Extract the [x, y] coordinate from the center of the cell holding the provided text.  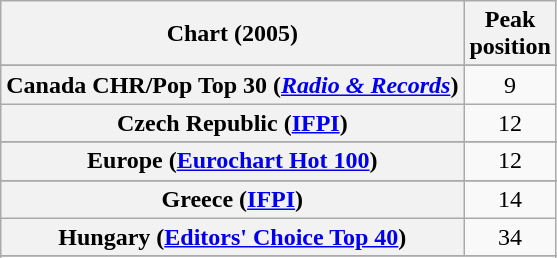
Peakposition [510, 34]
Canada CHR/Pop Top 30 (Radio & Records) [232, 85]
Europe (Eurochart Hot 100) [232, 161]
Greece (IFPI) [232, 199]
Hungary (Editors' Choice Top 40) [232, 237]
Chart (2005) [232, 34]
9 [510, 85]
14 [510, 199]
34 [510, 237]
Czech Republic (IFPI) [232, 123]
